Search for the cell housing the specified text and yield its (X, Y) center coordinate. 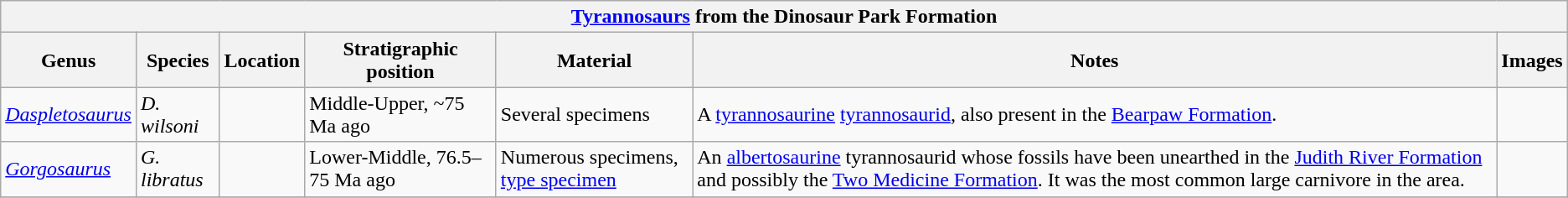
G. libratus (178, 169)
Location (262, 60)
Species (178, 60)
Images (1532, 60)
Tyrannosaurs from the Dinosaur Park Formation (784, 17)
Notes (1095, 60)
D. wilsoni (178, 114)
Lower-Middle, 76.5–75 Ma ago (400, 169)
Numerous specimens, type specimen (594, 169)
Middle-Upper, ~75 Ma ago (400, 114)
Daspletosaurus (69, 114)
Material (594, 60)
A tyrannosaurine tyrannosaurid, also present in the Bearpaw Formation. (1095, 114)
Gorgosaurus (69, 169)
Genus (69, 60)
Stratigraphic position (400, 60)
Several specimens (594, 114)
